Return (X, Y) of the center of cell containing provided text 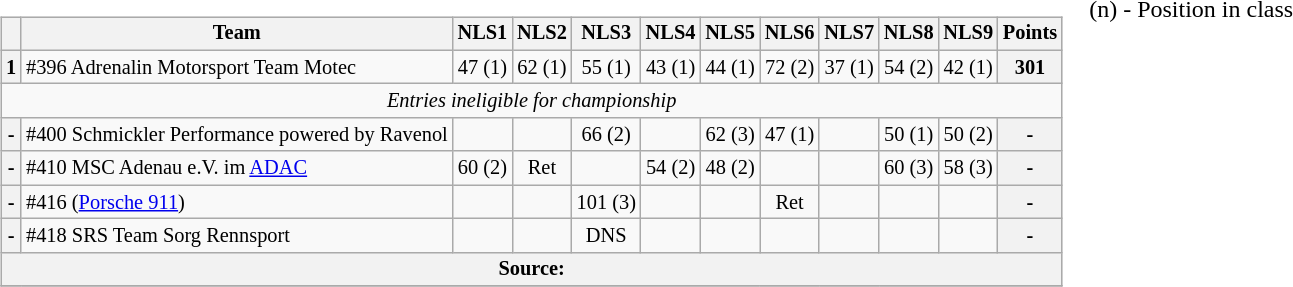
#416 (Porsche 911) (237, 202)
48 (2) (730, 168)
Source: (532, 269)
60 (3) (909, 168)
301 (1030, 67)
#396 Adrenalin Motorsport Team Motec (237, 67)
#410 MSC Adenau e.V. im ADAC (237, 168)
DNS (606, 236)
50 (1) (909, 135)
43 (1) (671, 67)
101 (3) (606, 202)
NLS8 (909, 34)
62 (1) (542, 67)
NLS4 (671, 34)
44 (1) (730, 67)
Entries ineligible for championship (532, 101)
#400 Schmickler Performance powered by Ravenol (237, 135)
NLS7 (849, 34)
37 (1) (849, 67)
NLS3 (606, 34)
42 (1) (968, 67)
66 (2) (606, 135)
Points (1030, 34)
60 (2) (483, 168)
62 (3) (730, 135)
NLS1 (483, 34)
NLS9 (968, 34)
50 (2) (968, 135)
Team (237, 34)
58 (3) (968, 168)
1 (11, 67)
#418 SRS Team Sorg Rennsport (237, 236)
NLS5 (730, 34)
55 (1) (606, 67)
NLS6 (790, 34)
NLS2 (542, 34)
72 (2) (790, 67)
